Return the (x, y) coordinate for the center point of the cell that contains the specified text.  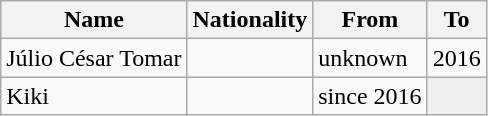
Kiki (94, 96)
From (370, 20)
Nationality (250, 20)
2016 (456, 58)
Júlio César Tomar (94, 58)
Name (94, 20)
unknown (370, 58)
since 2016 (370, 96)
To (456, 20)
